Pinpoint the cell where the given text exists, returning its [x, y] midpoint coordinate. 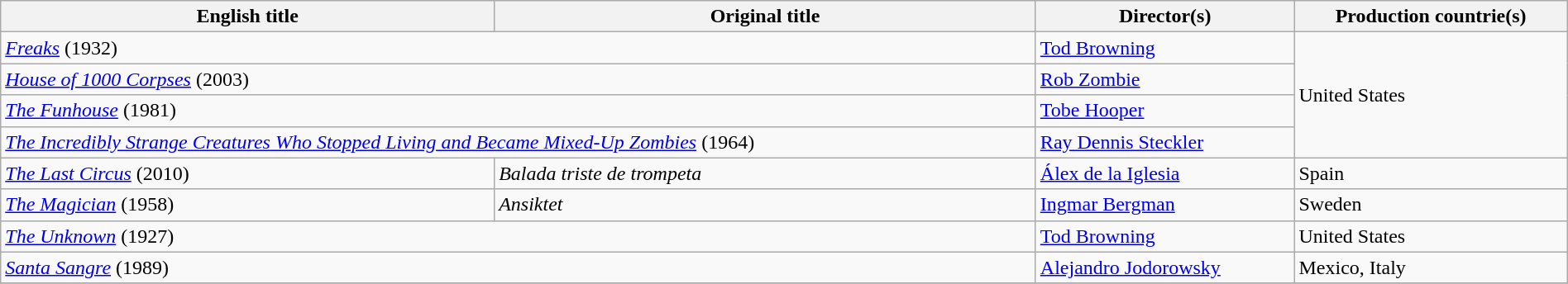
Rob Zombie [1164, 79]
Santa Sangre (1989) [519, 267]
House of 1000 Corpses (2003) [519, 79]
Balada triste de trompeta [766, 173]
Sweden [1431, 205]
The Magician (1958) [248, 205]
Tobe Hooper [1164, 111]
The Unknown (1927) [519, 236]
The Incredibly Strange Creatures Who Stopped Living and Became Mixed-Up Zombies (1964) [519, 142]
Spain [1431, 173]
Mexico, Italy [1431, 267]
Alejandro Jodorowsky [1164, 267]
The Last Circus (2010) [248, 173]
English title [248, 17]
Ray Dennis Steckler [1164, 142]
Ansiktet [766, 205]
Original title [766, 17]
Álex de la Iglesia [1164, 173]
Director(s) [1164, 17]
The Funhouse (1981) [519, 111]
Ingmar Bergman [1164, 205]
Production countrie(s) [1431, 17]
Freaks (1932) [519, 48]
